Extract the [X, Y] coordinate from the center of the cell holding the provided text.  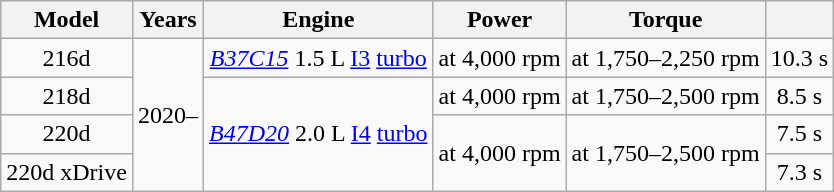
7.3 s [799, 172]
7.5 s [799, 134]
220d [67, 134]
10.3 s [799, 58]
2020– [168, 115]
216d [67, 58]
B37C15 1.5 L I3 turbo [319, 58]
8.5 s [799, 96]
Torque [666, 20]
220d xDrive [67, 172]
Model [67, 20]
Engine [319, 20]
Power [500, 20]
at 1,750–2,250 rpm [666, 58]
218d [67, 96]
Years [168, 20]
B47D20 2.0 L I4 turbo [319, 134]
